Output the [X, Y] coordinate of the center of the cell containing the given text.  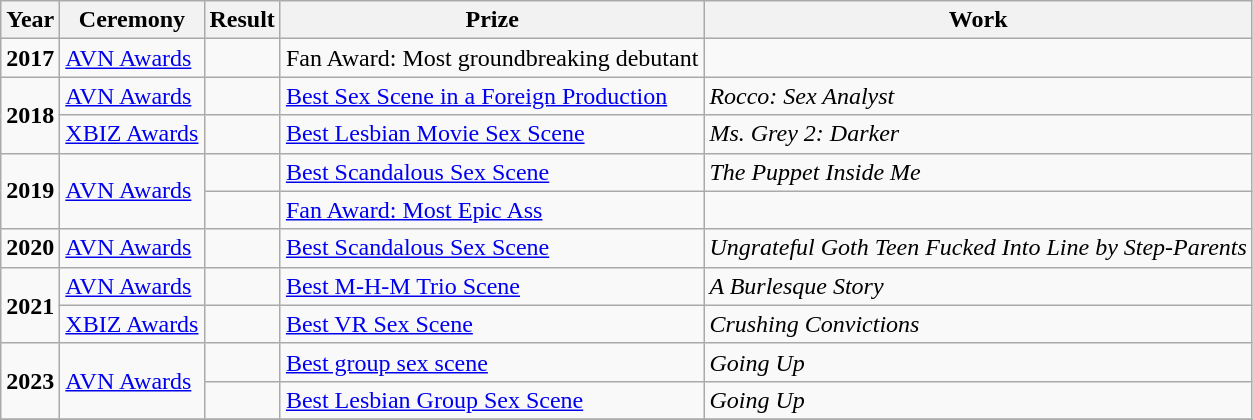
2019 [30, 191]
Best Sex Scene in a Foreign Production [492, 96]
Ungrateful Goth Teen Fucked Into Line by Step-Parents [978, 248]
2023 [30, 381]
Best Lesbian Movie Sex Scene [492, 134]
Rocco: Sex Analyst [978, 96]
Best VR Sex Scene [492, 324]
Crushing Convictions [978, 324]
2020 [30, 248]
2021 [30, 305]
Prize [492, 20]
Work [978, 20]
2018 [30, 115]
Best group sex scene [492, 362]
Ceremony [132, 20]
Best Lesbian Group Sex Scene [492, 400]
The Puppet Inside Me [978, 172]
2017 [30, 58]
Best M-H-M Trio Scene [492, 286]
Fan Award: Most groundbreaking debutant [492, 58]
Fan Award: Most Epic Ass [492, 210]
Year [30, 20]
Result [242, 20]
A Burlesque Story [978, 286]
Ms. Grey 2: Darker [978, 134]
